From the cell containing the given text, extract its center point as (X, Y) coordinate. 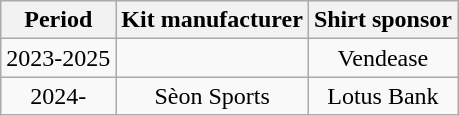
Shirt sponsor (382, 20)
2023-2025 (58, 58)
Sèon Sports (212, 96)
Vendease (382, 58)
2024- (58, 96)
Kit manufacturer (212, 20)
Lotus Bank (382, 96)
Period (58, 20)
